Extract the (X, Y) coordinate from the center of the cell holding the provided text.  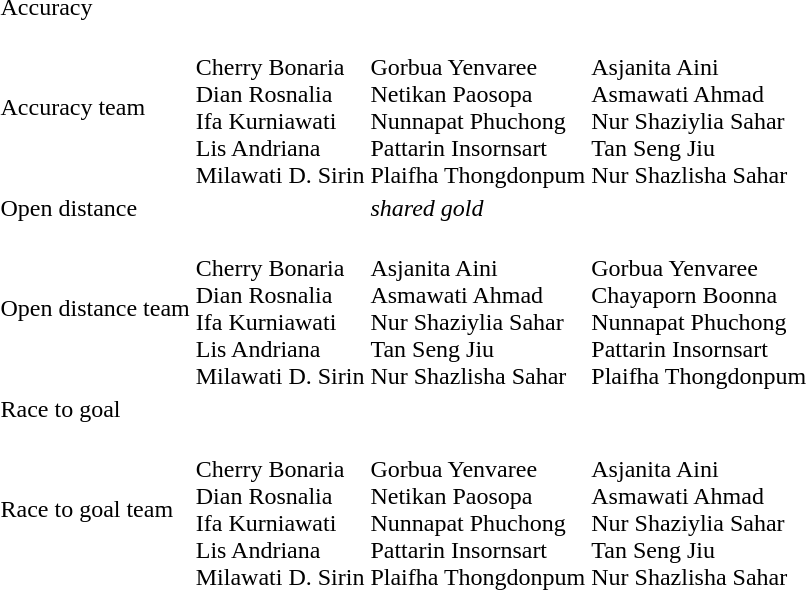
Asjanita AiniAsmawati AhmadNur Shaziylia SaharTan Seng JiuNur Shazlisha Sahar (478, 308)
shared gold (478, 208)
Gorbua YenvareeNetikan PaosopaNunnapat PhuchongPattarin InsornsartPlaifha Thongdonpum (478, 108)
